From the cell containing the given text, extract its center point as [X, Y] coordinate. 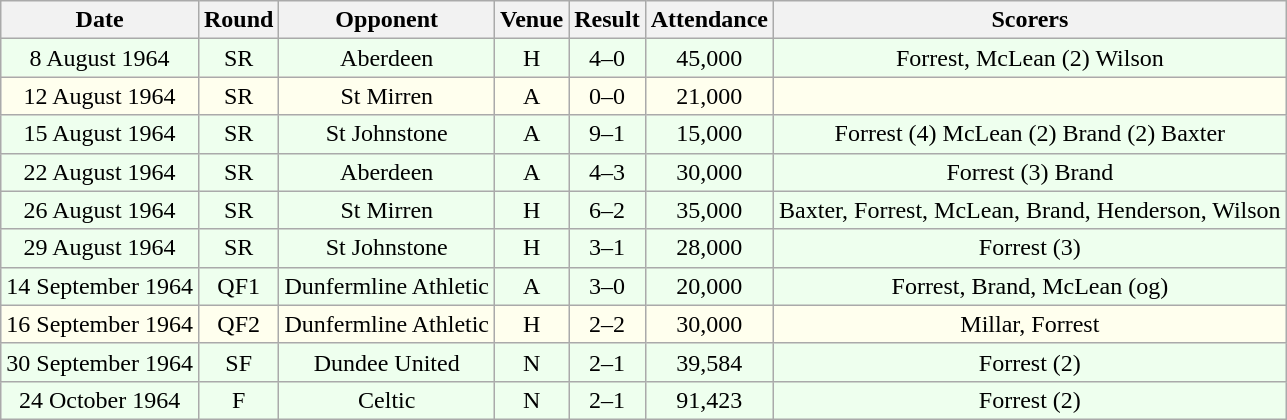
26 August 1964 [100, 210]
Forrest, McLean (2) Wilson [1030, 58]
Scorers [1030, 20]
21,000 [709, 96]
15,000 [709, 134]
14 September 1964 [100, 286]
28,000 [709, 248]
30 September 1964 [100, 362]
Forrest (4) McLean (2) Brand (2) Baxter [1030, 134]
91,423 [709, 400]
0–0 [607, 96]
22 August 1964 [100, 172]
8 August 1964 [100, 58]
QF2 [238, 324]
4–3 [607, 172]
4–0 [607, 58]
Forrest, Brand, McLean (og) [1030, 286]
Round [238, 20]
Forrest (3) [1030, 248]
SF [238, 362]
6–2 [607, 210]
Millar, Forrest [1030, 324]
24 October 1964 [100, 400]
9–1 [607, 134]
QF1 [238, 286]
12 August 1964 [100, 96]
45,000 [709, 58]
Opponent [387, 20]
3–0 [607, 286]
F [238, 400]
Attendance [709, 20]
Dundee United [387, 362]
Forrest (3) Brand [1030, 172]
16 September 1964 [100, 324]
39,584 [709, 362]
Venue [532, 20]
20,000 [709, 286]
Result [607, 20]
29 August 1964 [100, 248]
Celtic [387, 400]
2–2 [607, 324]
3–1 [607, 248]
35,000 [709, 210]
15 August 1964 [100, 134]
Date [100, 20]
Baxter, Forrest, McLean, Brand, Henderson, Wilson [1030, 210]
